Pinpoint the cell where the given text exists, returning its [X, Y] midpoint coordinate. 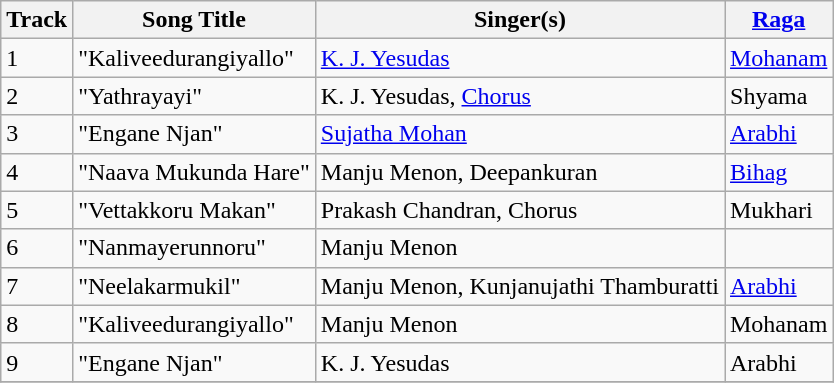
Bihag [778, 172]
1 [37, 58]
Sujatha Mohan [520, 134]
K. J. Yesudas, Chorus [520, 96]
Prakash Chandran, Chorus [520, 210]
"Neelakarmukil" [194, 286]
Manju Menon, Kunjanujathi Thamburatti [520, 286]
"Yathrayayi" [194, 96]
Manju Menon, Deepankuran [520, 172]
Mukhari [778, 210]
Singer(s) [520, 20]
Track [37, 20]
7 [37, 286]
Song Title [194, 20]
6 [37, 248]
"Naava Mukunda Hare" [194, 172]
2 [37, 96]
9 [37, 362]
3 [37, 134]
4 [37, 172]
"Vettakkoru Makan" [194, 210]
8 [37, 324]
Raga [778, 20]
"Nanmayerunnoru" [194, 248]
5 [37, 210]
Shyama [778, 96]
